Return the [X, Y] coordinate for the center point of the cell that contains the specified text.  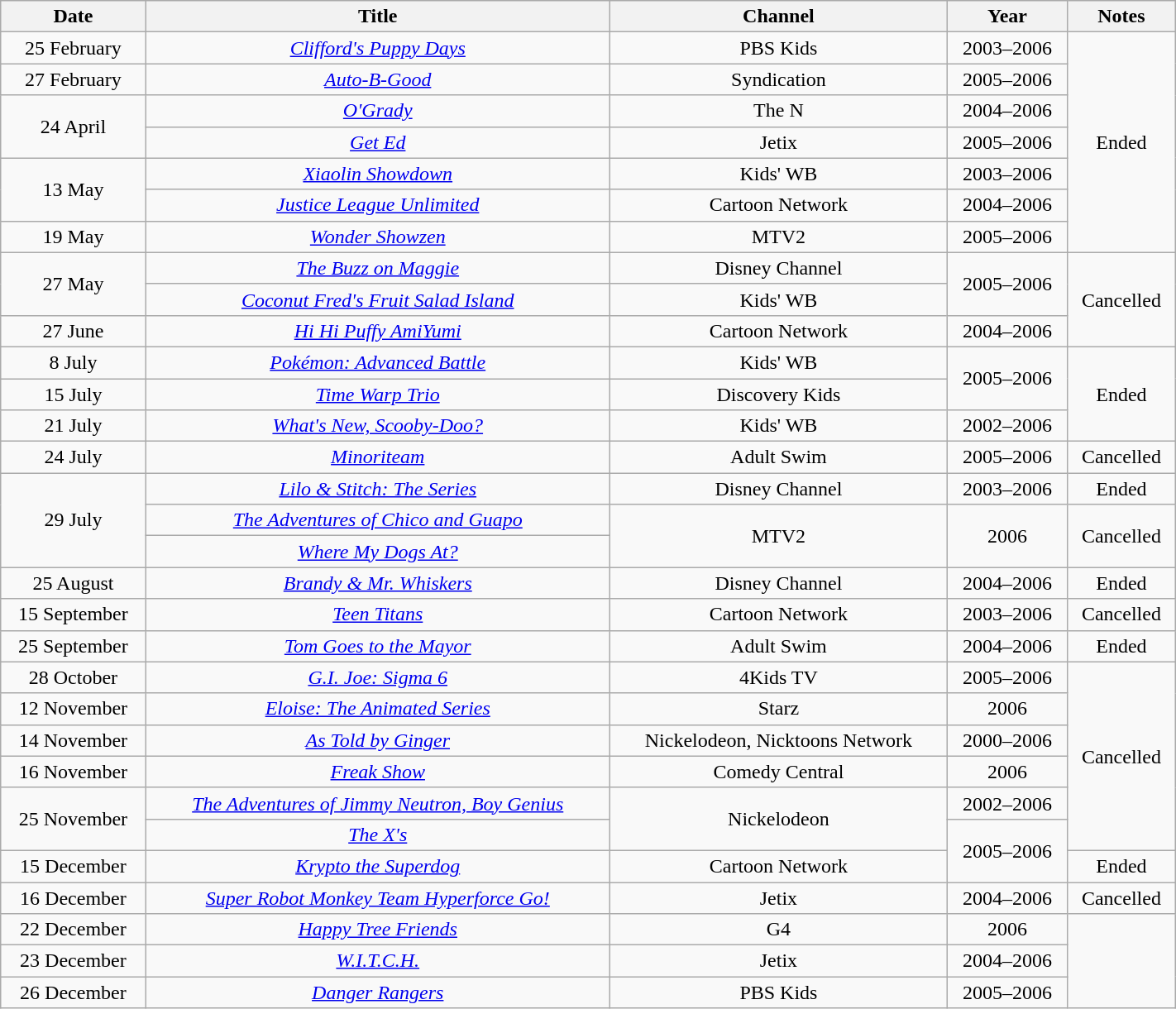
24 April [73, 127]
Krypto the Superdog [377, 866]
Danger Rangers [377, 992]
G4 [778, 930]
Nickelodeon, Nicktoons Network [778, 740]
8 July [73, 362]
27 February [73, 79]
15 July [73, 395]
Coconut Fred's Fruit Salad Island [377, 299]
Pokémon: Advanced Battle [377, 362]
27 June [73, 331]
Eloise: The Animated Series [377, 709]
Clifford's Puppy Days [377, 48]
26 December [73, 992]
22 December [73, 930]
24 July [73, 457]
Happy Tree Friends [377, 930]
16 November [73, 772]
Wonder Showzen [377, 237]
Starz [778, 709]
15 December [73, 866]
Xiaolin Showdown [377, 174]
Super Robot Monkey Team Hyperforce Go! [377, 897]
Tom Goes to the Mayor [377, 646]
What's New, Scooby-Doo? [377, 426]
W.I.T.C.H. [377, 961]
The Adventures of Chico and Guapo [377, 520]
12 November [73, 709]
Time Warp Trio [377, 395]
Minoriteam [377, 457]
Date [73, 17]
14 November [73, 740]
27 May [73, 284]
Teen Titans [377, 614]
21 July [73, 426]
G.I. Joe: Sigma 6 [377, 677]
25 February [73, 48]
Justice League Unlimited [377, 205]
Freak Show [377, 772]
Title [377, 17]
Notes [1121, 17]
25 August [73, 583]
2000–2006 [1007, 740]
The N [778, 111]
16 December [73, 897]
28 October [73, 677]
4Kids TV [778, 677]
As Told by Ginger [377, 740]
Where My Dogs At? [377, 552]
25 September [73, 646]
13 May [73, 189]
Year [1007, 17]
Get Ed [377, 142]
Comedy Central [778, 772]
O'Grady [377, 111]
The X's [377, 834]
The Buzz on Maggie [377, 268]
Hi Hi Puffy AmiYumi [377, 331]
15 September [73, 614]
Lilo & Stitch: The Series [377, 489]
Brandy & Mr. Whiskers [377, 583]
Syndication [778, 79]
25 November [73, 819]
19 May [73, 237]
Auto-B-Good [377, 79]
Nickelodeon [778, 819]
29 July [73, 520]
The Adventures of Jimmy Neutron, Boy Genius [377, 803]
23 December [73, 961]
Discovery Kids [778, 395]
Channel [778, 17]
